Detect which cell encompasses the target text, then output its (x, y) center coordinate. 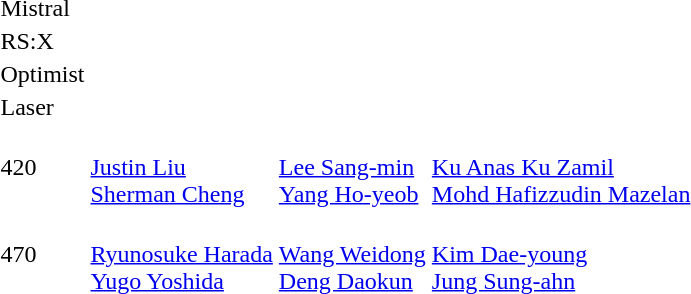
Lee Sang-minYang Ho-yeob (352, 167)
Justin LiuSherman Cheng (182, 167)
